Output the [x, y] coordinate of the center of the cell containing the given text.  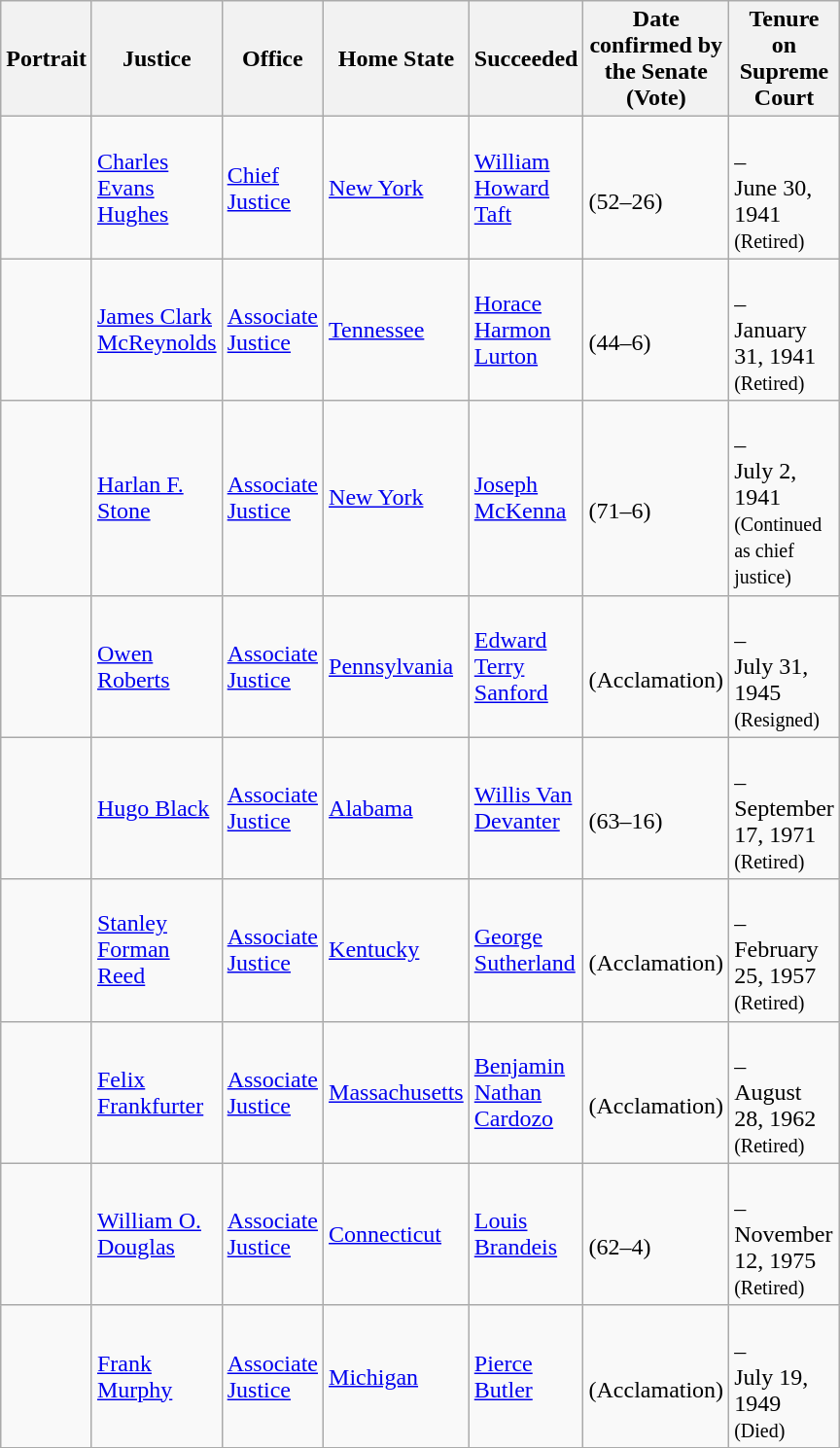
Stanley Forman Reed [157, 950]
Louis Brandeis [526, 1234]
(71–6) [656, 498]
–February 25, 1957(Retired) [785, 950]
Office [272, 58]
Felix Frankfurter [157, 1092]
(63–16) [656, 808]
Succeeded [526, 58]
Kentucky [397, 950]
Horace Harmon Lurton [526, 330]
Tennessee [397, 330]
–July 2, 1941(Continued as chief justice) [785, 498]
James Clark McReynolds [157, 330]
(62–4) [656, 1234]
Pierce Butler [526, 1376]
–September 17, 1971(Retired) [785, 808]
Justice [157, 58]
Chief Justice [272, 188]
George Sutherland [526, 950]
Home State [397, 58]
William Howard Taft [526, 188]
Benjamin Nathan Cardozo [526, 1092]
Joseph McKenna [526, 498]
William O. Douglas [157, 1234]
(44–6) [656, 330]
Alabama [397, 808]
Date confirmed by the Senate(Vote) [656, 58]
(52–26) [656, 188]
Hugo Black [157, 808]
Frank Murphy [157, 1376]
Charles Evans Hughes [157, 188]
–November 12, 1975(Retired) [785, 1234]
–August 28, 1962(Retired) [785, 1092]
Edward Terry Sanford [526, 666]
–July 31, 1945(Resigned) [785, 666]
–June 30, 1941(Retired) [785, 188]
Owen Roberts [157, 666]
Harlan F. Stone [157, 498]
Connecticut [397, 1234]
–July 19, 1949(Died) [785, 1376]
Tenure on Supreme Court [785, 58]
Pennsylvania [397, 666]
Massachusetts [397, 1092]
Michigan [397, 1376]
–January 31, 1941(Retired) [785, 330]
Portrait [47, 58]
Willis Van Devanter [526, 808]
